From the cell containing the given text, extract its center point as (X, Y) coordinate. 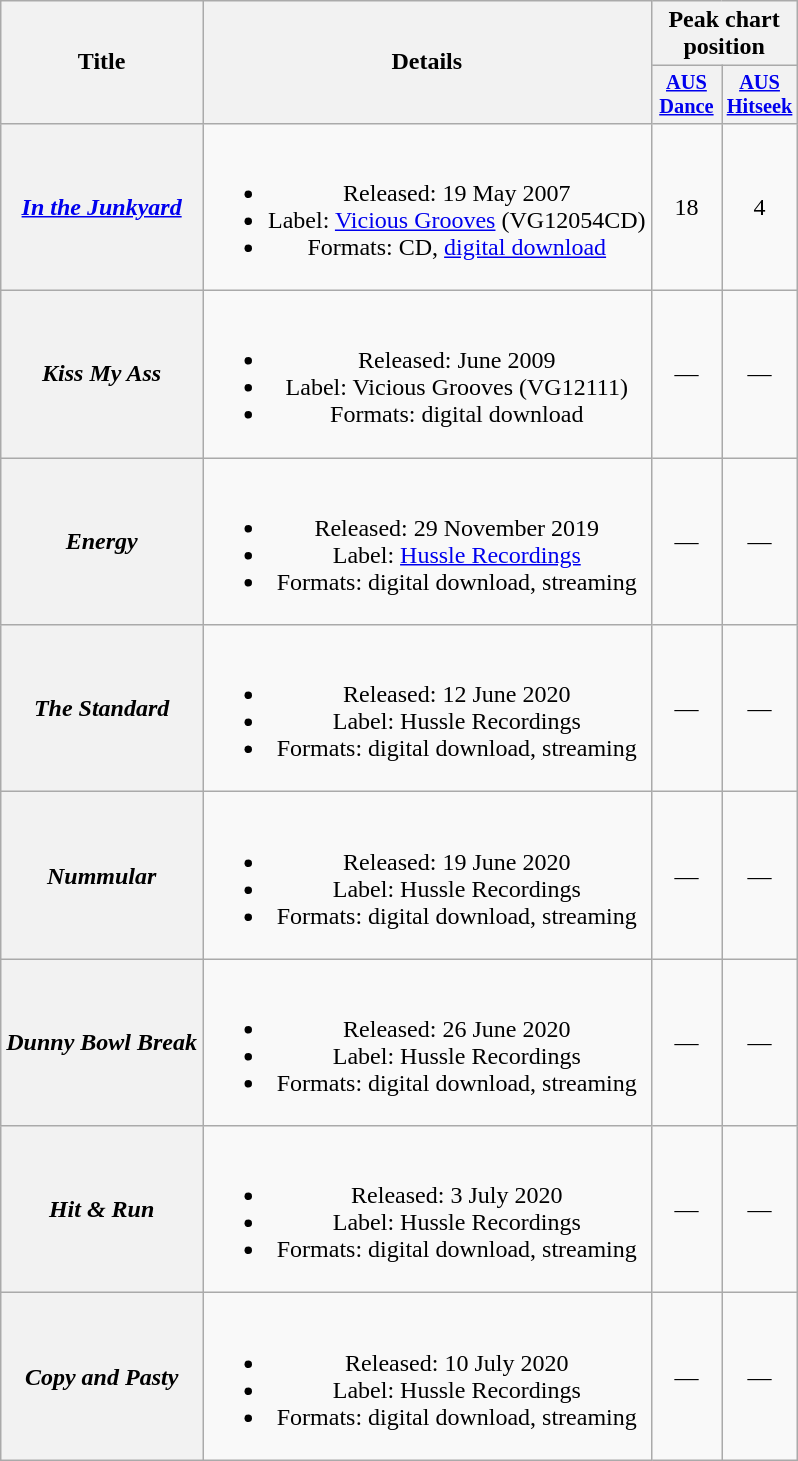
Released: 19 June 2020Label: Hussle RecordingsFormats: digital download, streaming (427, 876)
The Standard (102, 708)
Released: 26 June 2020Label: Hussle RecordingsFormats: digital download, streaming (427, 1042)
18 (686, 206)
Released: June 2009Label: Vicious Grooves (VG12111)Formats: digital download (427, 374)
Released: 19 May 2007Label: Vicious Grooves (VG12054CD)Formats: CD, digital download (427, 206)
Released: 3 July 2020Label: Hussle RecordingsFormats: digital download, streaming (427, 1210)
AUSHitseek (760, 95)
4 (760, 206)
Details (427, 62)
Title (102, 62)
Nummular (102, 876)
AUSDance (686, 95)
In the Junkyard (102, 206)
Released: 10 July 2020Label: Hussle RecordingsFormats: digital download, streaming (427, 1376)
Energy (102, 542)
Copy and Pasty (102, 1376)
Hit & Run (102, 1210)
Peak chart position (724, 34)
Released: 12 June 2020Label: Hussle RecordingsFormats: digital download, streaming (427, 708)
Released: 29 November 2019Label: Hussle RecordingsFormats: digital download, streaming (427, 542)
Dunny Bowl Break (102, 1042)
Kiss My Ass (102, 374)
